Provide the [X, Y] coordinate of the cell's center where the given text is located.  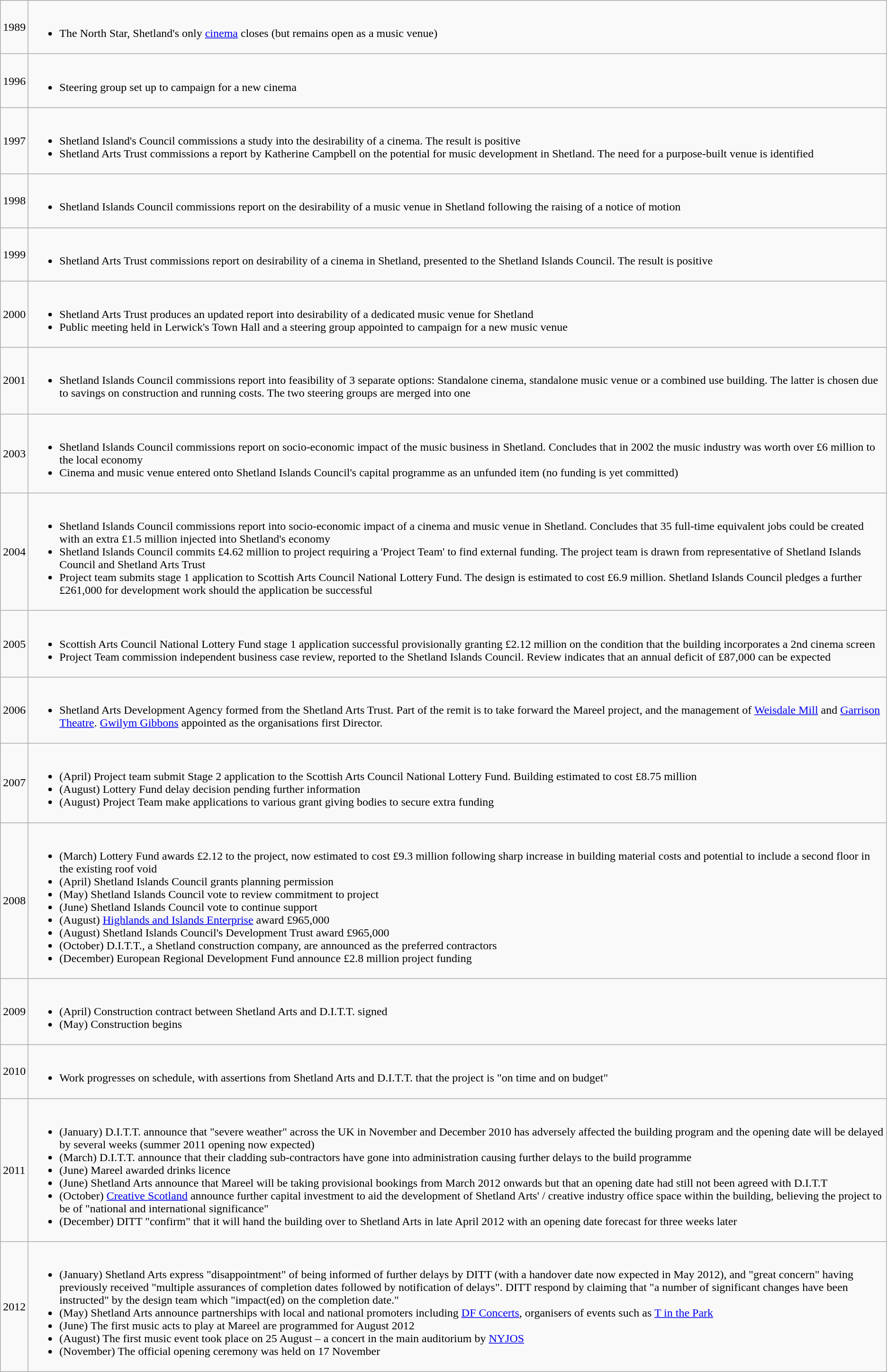
2007 [14, 783]
1998 [14, 201]
2006 [14, 710]
2001 [14, 381]
2004 [14, 552]
Steering group set up to campaign for a new cinema [458, 81]
2010 [14, 1072]
The North Star, Shetland's only cinema closes (but remains open as a music venue) [458, 27]
1996 [14, 81]
2011 [14, 1170]
2005 [14, 644]
Shetland Arts Trust commissions report on desirability of a cinema in Shetland, presented to the Shetland Islands Council. The result is positive [458, 254]
2003 [14, 453]
2008 [14, 900]
2012 [14, 1307]
1997 [14, 141]
(April) Construction contract between Shetland Arts and D.I.T.T. signed(May) Construction begins [458, 1012]
2000 [14, 314]
2009 [14, 1012]
1999 [14, 254]
Shetland Islands Council commissions report on the desirability of a music venue in Shetland following the raising of a notice of motion [458, 201]
Work progresses on schedule, with assertions from Shetland Arts and D.I.T.T. that the project is "on time and on budget" [458, 1072]
1989 [14, 27]
